Determine the [X, Y] coordinate at the center of the cell enclosing the given text.  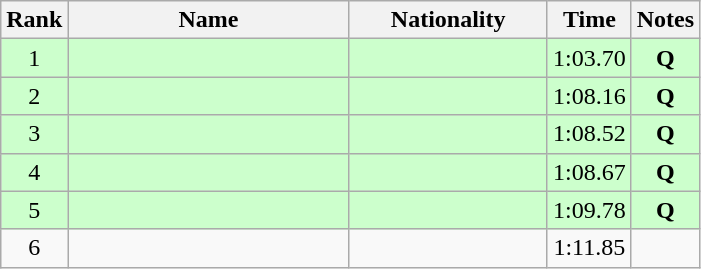
1:08.67 [589, 172]
1:08.52 [589, 134]
4 [34, 172]
2 [34, 96]
1 [34, 58]
Name [208, 20]
3 [34, 134]
6 [34, 248]
5 [34, 210]
Time [589, 20]
Nationality [448, 20]
Rank [34, 20]
Notes [665, 20]
1:03.70 [589, 58]
1:08.16 [589, 96]
1:09.78 [589, 210]
1:11.85 [589, 248]
